Identify which cell holds the provided text, then report its (x, y) central coordinate. 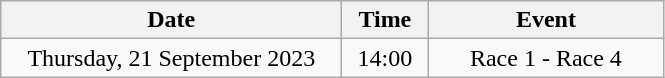
Event (546, 20)
Thursday, 21 September 2023 (172, 58)
14:00 (385, 58)
Time (385, 20)
Date (172, 20)
Race 1 - Race 4 (546, 58)
